Scan for the cell matching the given text and deliver its [x, y] coordinate at center. 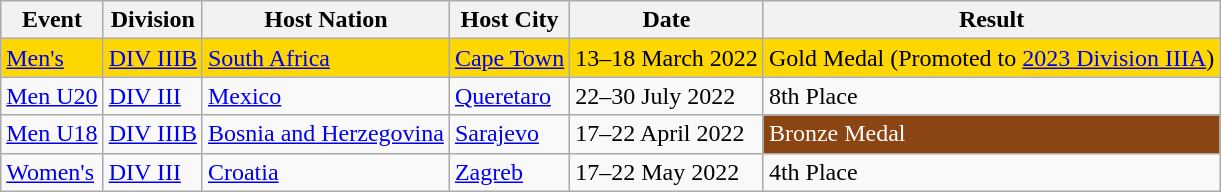
Queretaro [509, 96]
Date [667, 20]
Bronze Medal [991, 134]
Men's [52, 58]
Sarajevo [509, 134]
Bosnia and Herzegovina [326, 134]
4th Place [991, 172]
Gold Medal (Promoted to 2023 Division IIIA) [991, 58]
17–22 April 2022 [667, 134]
Cape Town [509, 58]
Result [991, 20]
Mexico [326, 96]
8th Place [991, 96]
Division [152, 20]
Host Nation [326, 20]
Zagreb [509, 172]
South Africa [326, 58]
13–18 March 2022 [667, 58]
Event [52, 20]
Host City [509, 20]
17–22 May 2022 [667, 172]
Women's [52, 172]
22–30 July 2022 [667, 96]
Men U20 [52, 96]
Men U18 [52, 134]
Croatia [326, 172]
